Locate the cell with the specified text and output its [x, y] center coordinate. 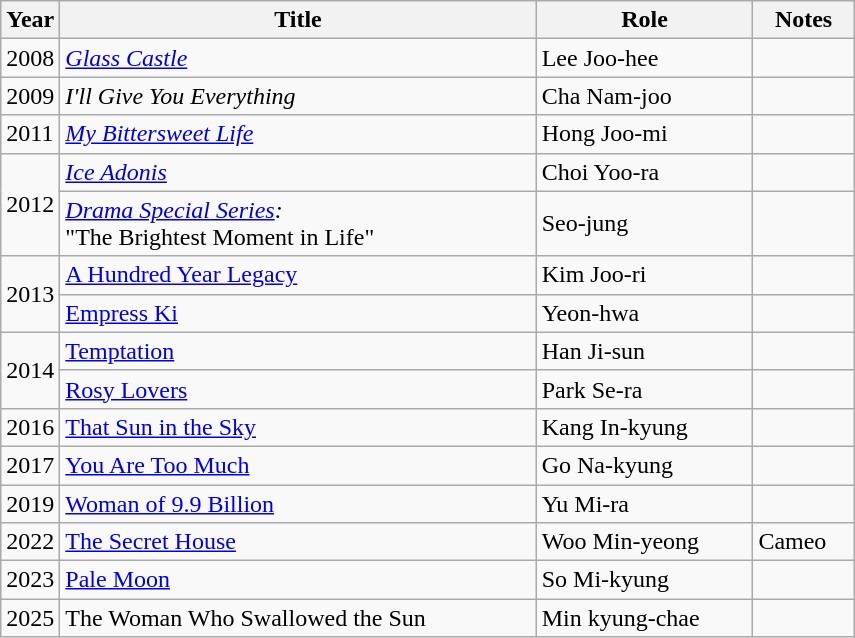
A Hundred Year Legacy [298, 275]
Temptation [298, 351]
Lee Joo-hee [644, 58]
Role [644, 20]
Han Ji-sun [644, 351]
Park Se-ra [644, 389]
2022 [30, 542]
That Sun in the Sky [298, 427]
Title [298, 20]
My Bittersweet Life [298, 134]
2025 [30, 618]
2009 [30, 96]
2011 [30, 134]
Cha Nam-joo [644, 96]
Kang In-kyung [644, 427]
Go Na-kyung [644, 465]
Woman of 9.9 Billion [298, 503]
Seo-jung [644, 224]
Yu Mi-ra [644, 503]
Rosy Lovers [298, 389]
Cameo [804, 542]
So Mi-kyung [644, 580]
Choi Yoo-ra [644, 172]
Empress Ki [298, 313]
2016 [30, 427]
2013 [30, 294]
Yeon-hwa [644, 313]
Pale Moon [298, 580]
The Secret House [298, 542]
Ice Adonis [298, 172]
2019 [30, 503]
The Woman Who Swallowed the Sun [298, 618]
2014 [30, 370]
2023 [30, 580]
Drama Special Series:"The Brightest Moment in Life" [298, 224]
Min kyung-chae [644, 618]
2008 [30, 58]
Year [30, 20]
Kim Joo-ri [644, 275]
2017 [30, 465]
I'll Give You Everything [298, 96]
Woo Min-yeong [644, 542]
Notes [804, 20]
Hong Joo-mi [644, 134]
You Are Too Much [298, 465]
Glass Castle [298, 58]
2012 [30, 204]
